Provide the (X, Y) coordinate of the cell's center where the given text is located.  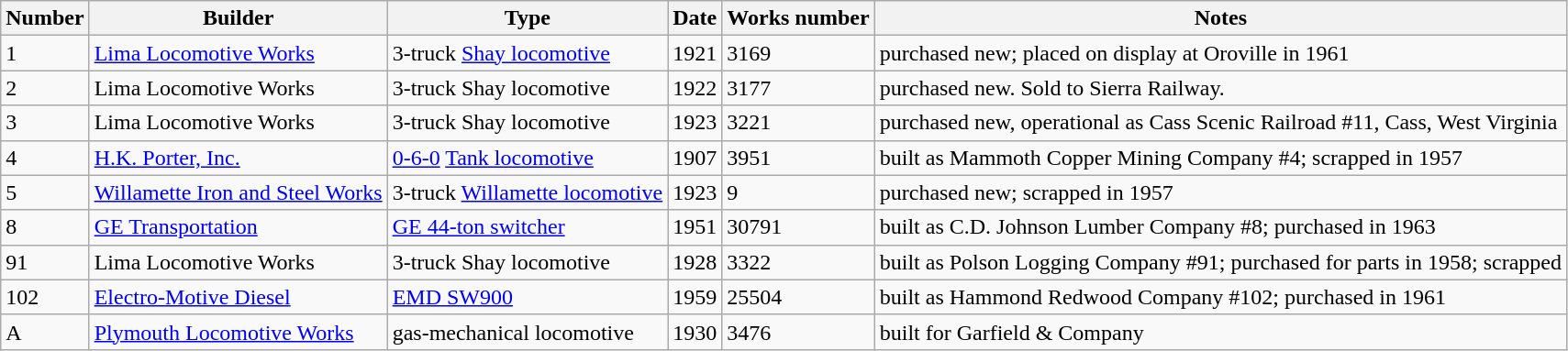
30791 (798, 227)
25504 (798, 297)
purchased new; scrapped in 1957 (1220, 192)
0-6-0 Tank locomotive (528, 158)
H.K. Porter, Inc. (239, 158)
1907 (695, 158)
1 (45, 53)
built as Mammoth Copper Mining Company #4; scrapped in 1957 (1220, 158)
purchased new; placed on display at Oroville in 1961 (1220, 53)
3476 (798, 332)
91 (45, 262)
GE Transportation (239, 227)
3169 (798, 53)
9 (798, 192)
3322 (798, 262)
Notes (1220, 18)
1928 (695, 262)
Type (528, 18)
Builder (239, 18)
built as C.D. Johnson Lumber Company #8; purchased in 1963 (1220, 227)
1959 (695, 297)
Electro-Motive Diesel (239, 297)
purchased new. Sold to Sierra Railway. (1220, 88)
built as Polson Logging Company #91; purchased for parts in 1958; scrapped (1220, 262)
EMD SW900 (528, 297)
Works number (798, 18)
1921 (695, 53)
1930 (695, 332)
built as Hammond Redwood Company #102; purchased in 1961 (1220, 297)
3221 (798, 123)
3951 (798, 158)
purchased new, operational as Cass Scenic Railroad #11, Cass, West Virginia (1220, 123)
4 (45, 158)
1951 (695, 227)
1922 (695, 88)
3 (45, 123)
8 (45, 227)
5 (45, 192)
3-truck Willamette locomotive (528, 192)
Willamette Iron and Steel Works (239, 192)
Plymouth Locomotive Works (239, 332)
built for Garfield & Company (1220, 332)
Date (695, 18)
Number (45, 18)
A (45, 332)
102 (45, 297)
3177 (798, 88)
GE 44-ton switcher (528, 227)
2 (45, 88)
gas-mechanical locomotive (528, 332)
